Capture the cell that displays the provided text and extract its (X, Y) central coordinate. 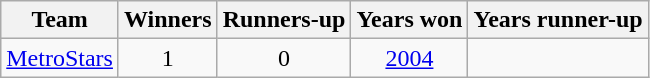
Years won (410, 20)
2004 (410, 58)
1 (168, 58)
MetroStars (60, 58)
Runners-up (284, 20)
0 (284, 58)
Team (60, 20)
Winners (168, 20)
Years runner-up (558, 20)
